Capture the cell that displays the provided text and extract its (X, Y) central coordinate. 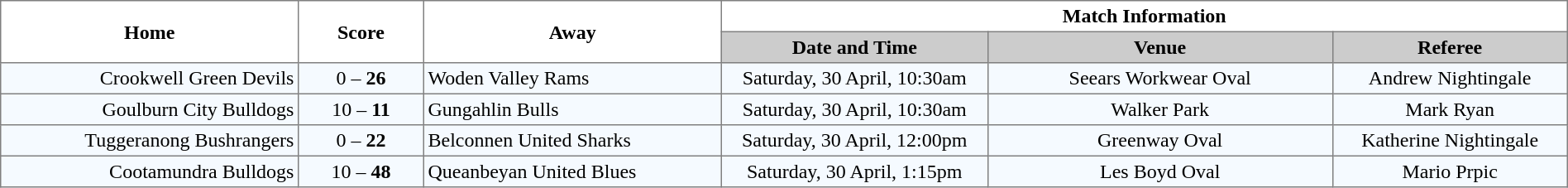
Les Boyd Oval (1159, 171)
Walker Park (1159, 109)
Belconnen United Sharks (572, 141)
Mark Ryan (1450, 109)
Referee (1450, 47)
0 – 22 (361, 141)
10 – 11 (361, 109)
Crookwell Green Devils (150, 79)
Venue (1159, 47)
Cootamundra Bulldogs (150, 171)
Gungahlin Bulls (572, 109)
Seears Workwear Oval (1159, 79)
Queanbeyan United Blues (572, 171)
Score (361, 31)
Mario Prpic (1450, 171)
Katherine Nightingale (1450, 141)
Greenway Oval (1159, 141)
Home (150, 31)
Saturday, 30 April, 12:00pm (854, 141)
Match Information (1145, 17)
Away (572, 31)
Andrew Nightingale (1450, 79)
Saturday, 30 April, 1:15pm (854, 171)
Date and Time (854, 47)
Goulburn City Bulldogs (150, 109)
Tuggeranong Bushrangers (150, 141)
Woden Valley Rams (572, 79)
0 – 26 (361, 79)
10 – 48 (361, 171)
